Detect which cell encompasses the target text, then output its (x, y) center coordinate. 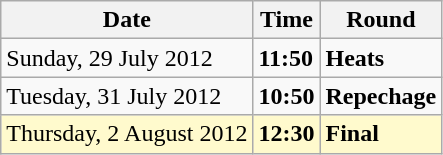
Sunday, 29 July 2012 (127, 58)
Date (127, 20)
12:30 (286, 134)
10:50 (286, 96)
11:50 (286, 58)
Final (381, 134)
Time (286, 20)
Round (381, 20)
Thursday, 2 August 2012 (127, 134)
Heats (381, 58)
Tuesday, 31 July 2012 (127, 96)
Repechage (381, 96)
